For the text-containing cell, return its midpoint in (x, y) coordinate format. 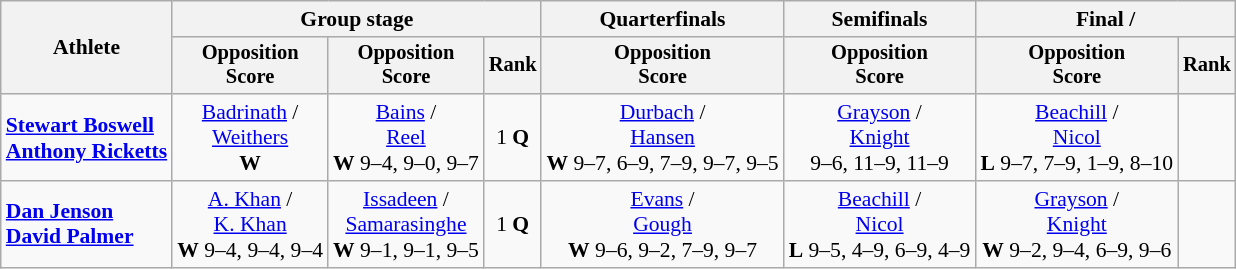
Issadeen / Samarasinghe W 9–1, 9–1, 9–5 (406, 224)
Evans / Gough W 9–6, 9–2, 7–9, 9–7 (662, 224)
Final / (1105, 19)
Athlete (86, 48)
Dan JensonDavid Palmer (86, 224)
Semifinals (880, 19)
Quarterfinals (662, 19)
Beachill / Nicol L 9–7, 7–9, 1–9, 8–10 (1076, 138)
Grayson / Knight W 9–2, 9–4, 6–9, 9–6 (1076, 224)
A. Khan / K. Khan W 9–4, 9–4, 9–4 (250, 224)
Group stage (356, 19)
Grayson / Knight 9–6, 11–9, 11–9 (880, 138)
Durbach / Hansen W 9–7, 6–9, 7–9, 9–7, 9–5 (662, 138)
Bains / Reel W 9–4, 9–0, 9–7 (406, 138)
Stewart BoswellAnthony Ricketts (86, 138)
Badrinath / Weithers W (250, 138)
Beachill / Nicol L 9–5, 4–9, 6–9, 4–9 (880, 224)
